Return the (x, y) coordinate for the center point of the cell that contains the specified text.  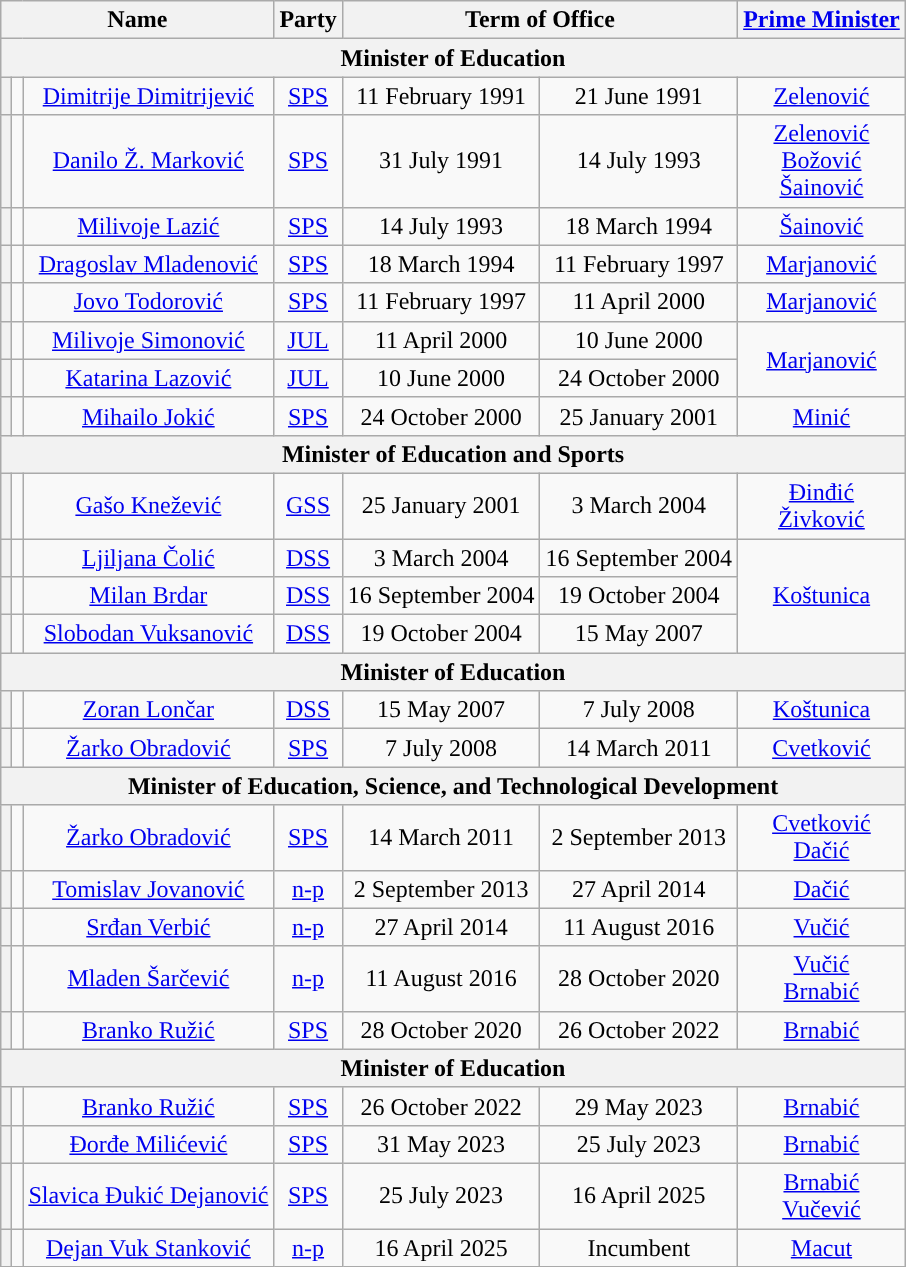
11 February 1991 (441, 96)
Zelenović (822, 96)
Mihailo Jokić (148, 416)
Srđan Verbić (148, 927)
Jovo Todorović (148, 302)
21 June 1991 (639, 96)
Name (138, 20)
Cvetković Dačić (822, 838)
Milan Brdar (148, 596)
Slobodan Vuksanović (148, 634)
Macut (822, 1247)
Dejan Vuk Stanković (148, 1247)
Slavica Đukić Dejanović (148, 1196)
Prime Minister (822, 20)
Term of Office (540, 20)
Minić (822, 416)
Đorđe Milićević (148, 1144)
Ljiljana Čolić (148, 557)
Brnabić Vučević (822, 1196)
Party (308, 20)
Šainović (822, 226)
Danilo Ž. Marković (148, 161)
Tomislav Jovanović (148, 889)
Cvetković (822, 748)
Dragoslav Mladenović (148, 264)
31 July 1991 (441, 161)
Katarina Lazović (148, 378)
Vučić Brnabić (822, 978)
Incumbent (639, 1247)
Zelenović Božović Šainović (822, 161)
Gašo Knežević (148, 506)
31 May 2023 (441, 1144)
Minister of Education, Science, and Technological Development (454, 786)
Mladen Šarčević (148, 978)
Milivoje Lazić (148, 226)
Minister of Education and Sports (454, 454)
Dačić (822, 889)
Đinđić Živković (822, 506)
Zoran Lončar (148, 710)
Vučić (822, 927)
GSS (308, 506)
29 May 2023 (639, 1106)
Milivoje Simonović (148, 340)
Dimitrije Dimitrijević (148, 96)
